Determine the (x, y) coordinate at the center of the cell enclosing the given text.  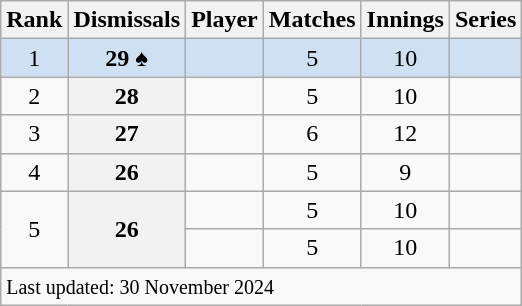
Last updated: 30 November 2024 (262, 286)
6 (312, 134)
9 (405, 172)
4 (34, 172)
12 (405, 134)
Rank (34, 20)
Dismissals (127, 20)
Player (225, 20)
27 (127, 134)
3 (34, 134)
1 (34, 58)
2 (34, 96)
Matches (312, 20)
28 (127, 96)
Series (485, 20)
Innings (405, 20)
29 ♠ (127, 58)
